Detect which cell encompasses the target text, then output its [x, y] center coordinate. 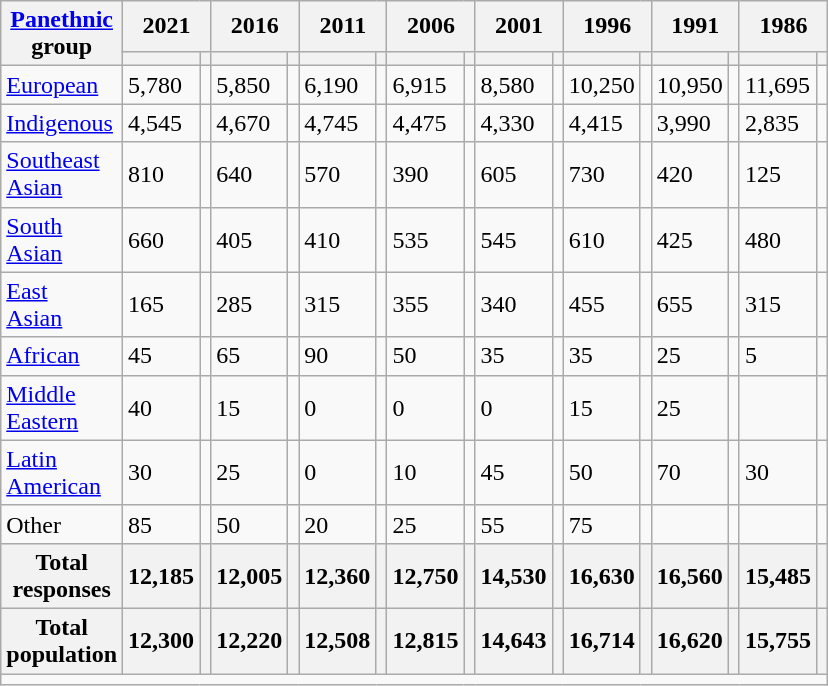
420 [690, 174]
15,755 [778, 640]
425 [690, 240]
12,360 [338, 576]
Totalresponses [62, 576]
1996 [607, 26]
EastAsian [62, 304]
10,950 [690, 85]
4,745 [338, 123]
5 [778, 356]
African [62, 356]
16,560 [690, 576]
6,915 [426, 85]
Panethnicgroup [62, 34]
14,643 [514, 640]
535 [426, 240]
85 [162, 524]
570 [338, 174]
1991 [695, 26]
12,815 [426, 640]
12,220 [250, 640]
14,530 [514, 576]
655 [690, 304]
4,475 [426, 123]
40 [162, 408]
Totalpopulation [62, 640]
455 [602, 304]
5,850 [250, 85]
65 [250, 356]
16,714 [602, 640]
660 [162, 240]
10 [426, 472]
410 [338, 240]
2001 [519, 26]
4,545 [162, 123]
2021 [167, 26]
Indigenous [62, 123]
Other [62, 524]
SouthAsian [62, 240]
355 [426, 304]
605 [514, 174]
480 [778, 240]
European [62, 85]
11,695 [778, 85]
545 [514, 240]
12,300 [162, 640]
730 [602, 174]
5,780 [162, 85]
285 [250, 304]
2,835 [778, 123]
165 [162, 304]
90 [338, 356]
640 [250, 174]
390 [426, 174]
75 [602, 524]
MiddleEastern [62, 408]
55 [514, 524]
4,415 [602, 123]
10,250 [602, 85]
8,580 [514, 85]
LatinAmerican [62, 472]
12,508 [338, 640]
6,190 [338, 85]
16,620 [690, 640]
2006 [431, 26]
12,005 [250, 576]
20 [338, 524]
2011 [343, 26]
3,990 [690, 123]
4,330 [514, 123]
405 [250, 240]
340 [514, 304]
SoutheastAsian [62, 174]
12,185 [162, 576]
15,485 [778, 576]
610 [602, 240]
70 [690, 472]
2016 [255, 26]
810 [162, 174]
125 [778, 174]
12,750 [426, 576]
4,670 [250, 123]
1986 [783, 26]
16,630 [602, 576]
